For the text-containing cell, return its midpoint in (X, Y) coordinate format. 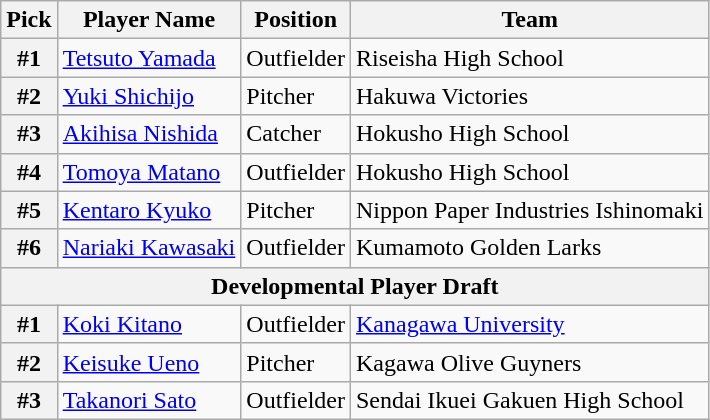
Koki Kitano (149, 324)
Sendai Ikuei Gakuen High School (529, 400)
Kanagawa University (529, 324)
Riseisha High School (529, 58)
Nariaki Kawasaki (149, 248)
Hakuwa Victories (529, 96)
Player Name (149, 20)
Keisuke Ueno (149, 362)
Catcher (296, 134)
Tomoya Matano (149, 172)
Developmental Player Draft (355, 286)
Team (529, 20)
Yuki Shichijo (149, 96)
Kagawa Olive Guyners (529, 362)
Kumamoto Golden Larks (529, 248)
Kentaro Kyuko (149, 210)
#6 (29, 248)
Akihisa Nishida (149, 134)
Takanori Sato (149, 400)
#5 (29, 210)
Position (296, 20)
Tetsuto Yamada (149, 58)
Nippon Paper Industries Ishinomaki (529, 210)
Pick (29, 20)
#4 (29, 172)
